Extract the (x, y) coordinate from the center of the cell holding the provided text.  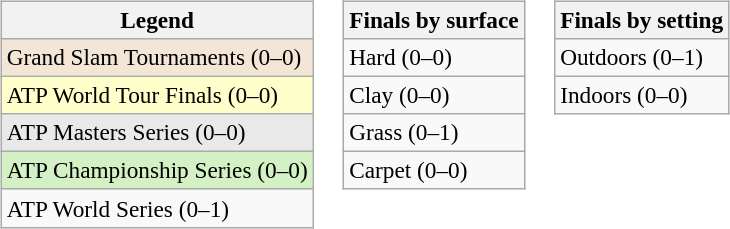
ATP World Tour Finals (0–0) (157, 95)
Grass (0–1) (434, 133)
Outdoors (0–1) (642, 57)
ATP Masters Series (0–0) (157, 133)
Hard (0–0) (434, 57)
Finals by surface (434, 20)
Finals by setting (642, 20)
ATP World Series (0–1) (157, 208)
Grand Slam Tournaments (0–0) (157, 57)
Legend (157, 20)
Indoors (0–0) (642, 95)
Carpet (0–0) (434, 171)
Clay (0–0) (434, 95)
ATP Championship Series (0–0) (157, 171)
